Return the [X, Y] coordinate for the center point of the cell that contains the specified text.  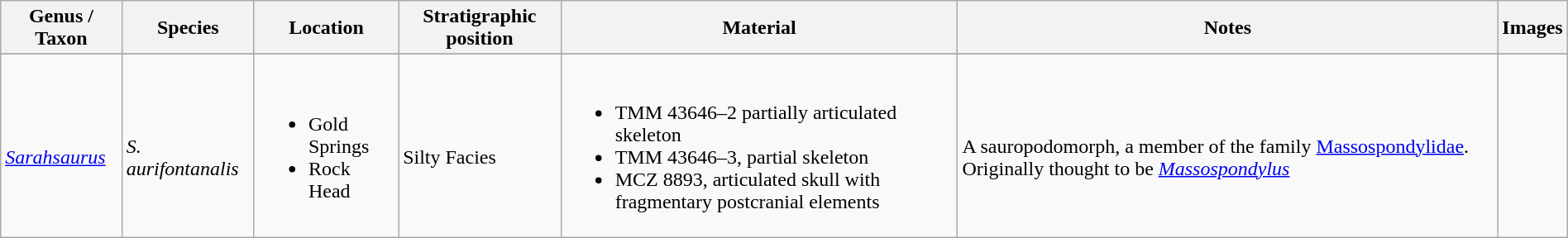
Silty Facies [480, 145]
Genus / Taxon [61, 28]
Stratigraphic position [480, 28]
S. aurifontanalis [188, 145]
Species [188, 28]
Material [759, 28]
Gold SpringsRock Head [326, 145]
A sauropodomorph, a member of the family Massospondylidae. Originally thought to be Massospondylus [1227, 145]
Sarahsaurus [61, 145]
Location [326, 28]
Notes [1227, 28]
TMM 43646–2 partially articulated skeletonTMM 43646–3, partial skeletonMCZ 8893, articulated skull with fragmentary postcranial elements [759, 145]
Images [1532, 28]
